Provide the (x, y) coordinate of the cell's center where the given text is located.  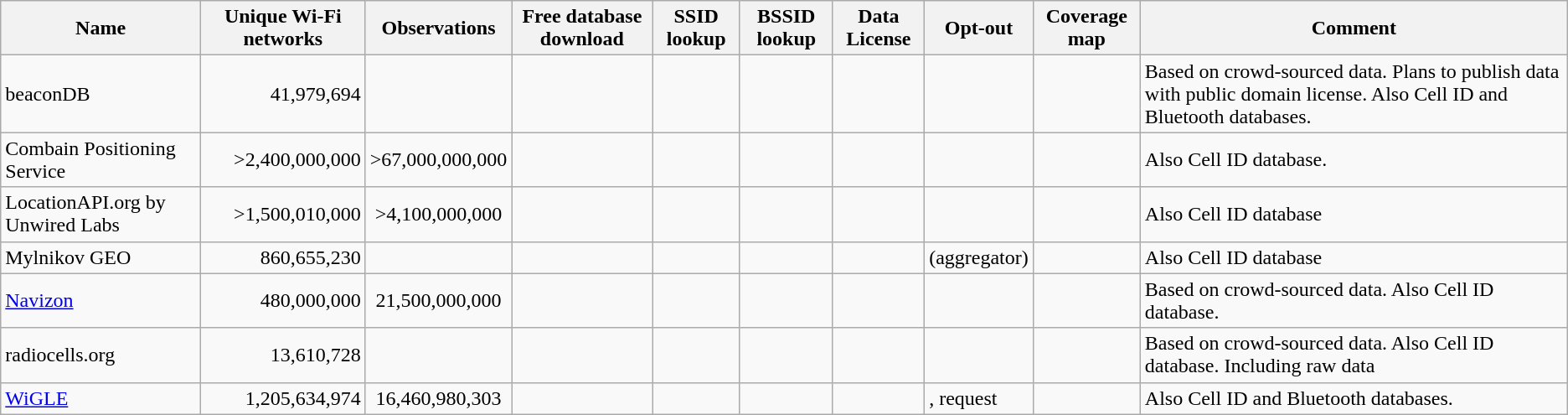
860,655,230 (283, 257)
Unique Wi-Fi networks (283, 29)
WiGLE (101, 398)
Mylnikov GEO (101, 257)
beaconDB (101, 94)
Coverage map (1086, 29)
BSSID lookup (786, 29)
1,205,634,974 (283, 398)
41,979,694 (283, 94)
Data License (879, 29)
Based on crowd-sourced data. Also Cell ID database. Including raw data (1354, 355)
, request (979, 398)
Observations (439, 29)
480,000,000 (283, 300)
SSID lookup (697, 29)
21,500,000,000 (439, 300)
>1,500,010,000 (283, 215)
Navizon (101, 300)
Also Cell ID and Bluetooth databases. (1354, 398)
Free database download (582, 29)
Comment (1354, 29)
Combain Positioning Service (101, 159)
>67,000,000,000 (439, 159)
Opt-out (979, 29)
Also Cell ID database. (1354, 159)
>2,400,000,000 (283, 159)
Name (101, 29)
>4,100,000,000 (439, 215)
(aggregator) (979, 257)
13,610,728 (283, 355)
LocationAPI.org by Unwired Labs (101, 215)
Based on crowd-sourced data. Also Cell ID database. (1354, 300)
Based on crowd-sourced data. Plans to publish data with public domain license. Also Cell ID and Bluetooth databases. (1354, 94)
radiocells.org (101, 355)
16,460,980,303 (439, 398)
